Determine the [X, Y] coordinate at the center of the cell enclosing the given text.  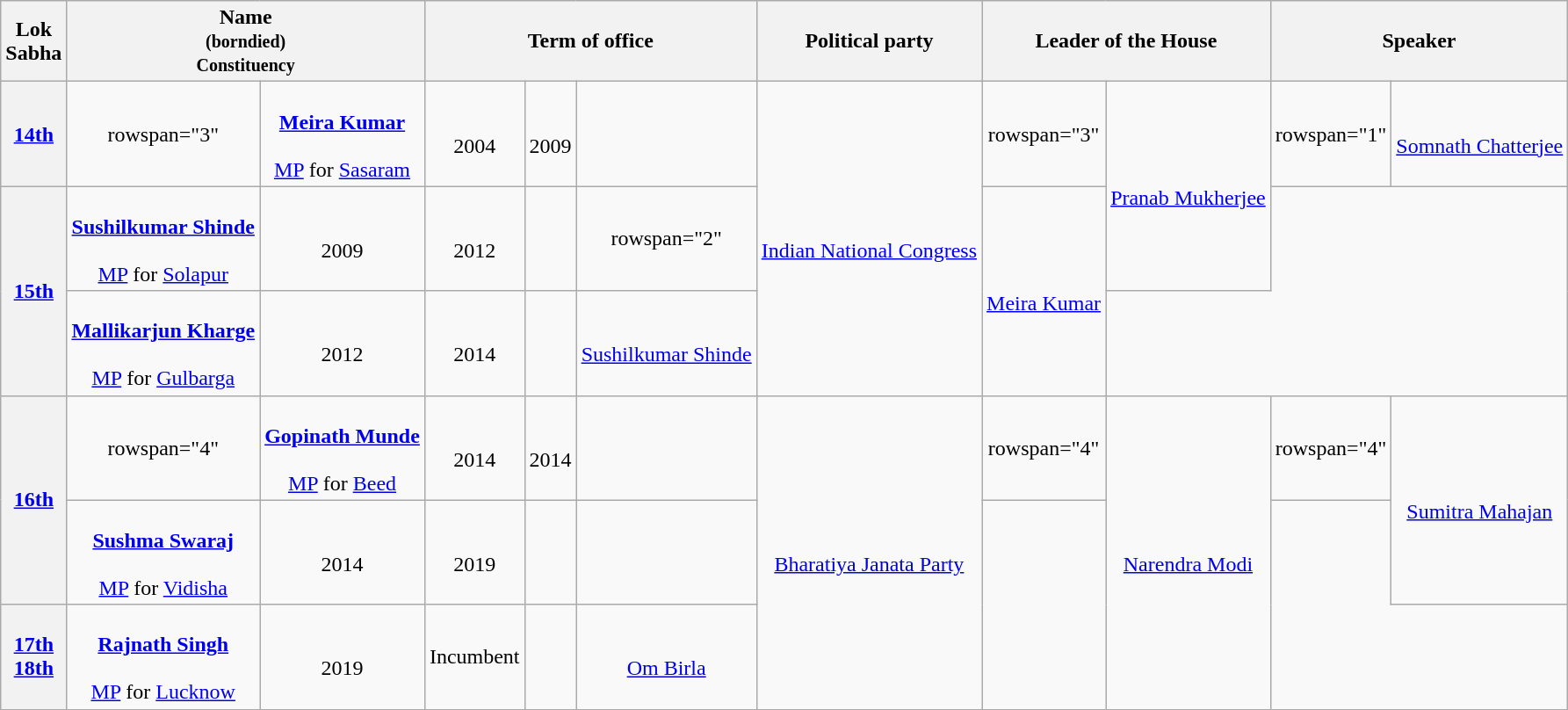
Speaker [1420, 41]
Name(borndied)Constituency [246, 41]
Narendra Modi [1189, 552]
LokSabha [33, 41]
Sushma SwarajMP for Vidisha [163, 552]
Gopinath MundeMP for Beed [343, 448]
Meira Kumar [1044, 291]
Sumitra Mahajan [1479, 500]
Political party [869, 41]
2004 [474, 134]
Term of office [590, 41]
Leader of the House [1126, 41]
Meira KumarMP for Sasaram [343, 134]
Rajnath SinghMP for Lucknow [163, 657]
14th [33, 134]
17th18th [33, 657]
Sushilkumar Shinde [666, 343]
Indian National Congress [869, 239]
Bharatiya Janata Party [869, 552]
Mallikarjun KhargeMP for Gulbarga [163, 343]
Pranab Mukherjee [1189, 186]
rowspan="1" [1331, 134]
15th [33, 291]
16th [33, 500]
Om Birla [666, 657]
rowspan="2" [666, 239]
Incumbent [474, 657]
Sushilkumar ShindeMP for Solapur [163, 239]
Somnath Chatterjee [1479, 134]
